Locate the cell with the specified text and output its (X, Y) center coordinate. 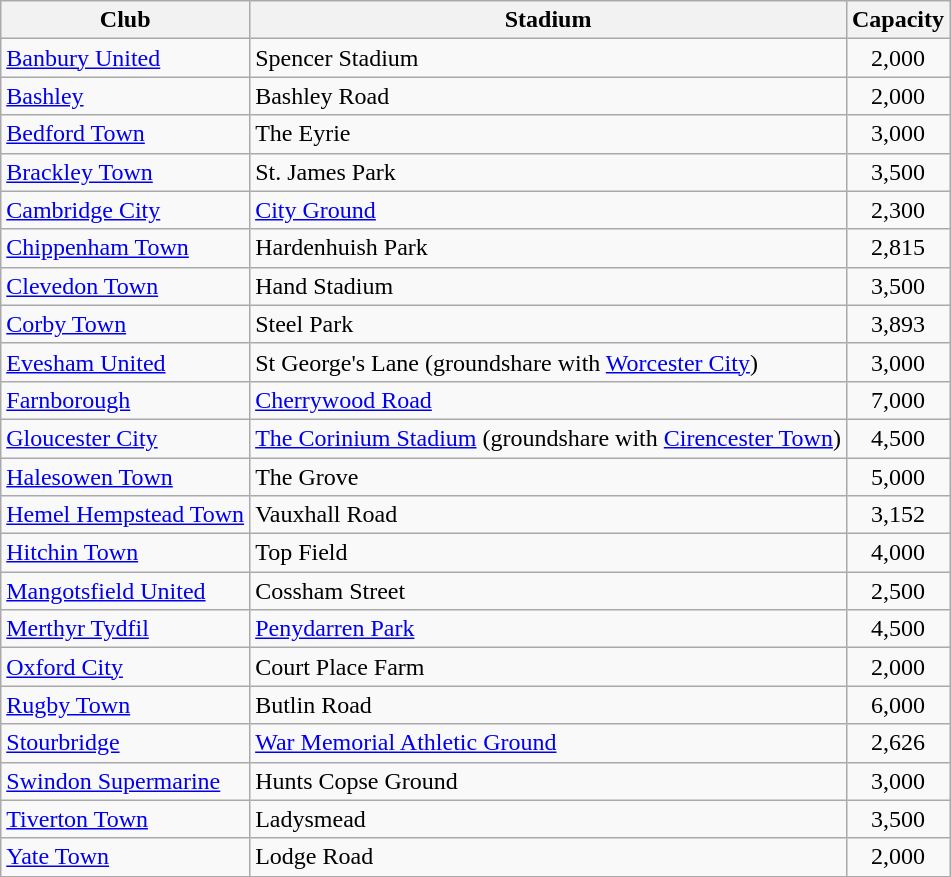
Bashley Road (548, 96)
St. James Park (548, 172)
Bedford Town (126, 134)
Top Field (548, 553)
Mangotsfield United (126, 591)
Banbury United (126, 58)
Halesowen Town (126, 477)
Tiverton Town (126, 819)
City Ground (548, 210)
The Corinium Stadium (groundshare with Cirencester Town) (548, 438)
The Grove (548, 477)
Penydarren Park (548, 629)
The Eyrie (548, 134)
Stourbridge (126, 743)
Bashley (126, 96)
7,000 (898, 400)
Ladysmead (548, 819)
Cambridge City (126, 210)
4,000 (898, 553)
Hemel Hempstead Town (126, 515)
5,000 (898, 477)
Brackley Town (126, 172)
Hunts Copse Ground (548, 781)
Court Place Farm (548, 667)
Cossham Street (548, 591)
2,626 (898, 743)
Cherrywood Road (548, 400)
Spencer Stadium (548, 58)
3,152 (898, 515)
2,500 (898, 591)
3,893 (898, 324)
Farnborough (126, 400)
2,300 (898, 210)
2,815 (898, 248)
St George's Lane (groundshare with Worcester City) (548, 362)
Chippenham Town (126, 248)
Corby Town (126, 324)
Clevedon Town (126, 286)
Hand Stadium (548, 286)
Hitchin Town (126, 553)
War Memorial Athletic Ground (548, 743)
Capacity (898, 20)
Evesham United (126, 362)
Butlin Road (548, 705)
Swindon Supermarine (126, 781)
Oxford City (126, 667)
Hardenhuish Park (548, 248)
Stadium (548, 20)
Yate Town (126, 857)
6,000 (898, 705)
Club (126, 20)
Merthyr Tydfil (126, 629)
Steel Park (548, 324)
Vauxhall Road (548, 515)
Gloucester City (126, 438)
Lodge Road (548, 857)
Rugby Town (126, 705)
